Pinpoint the cell where the given text exists, returning its [X, Y] midpoint coordinate. 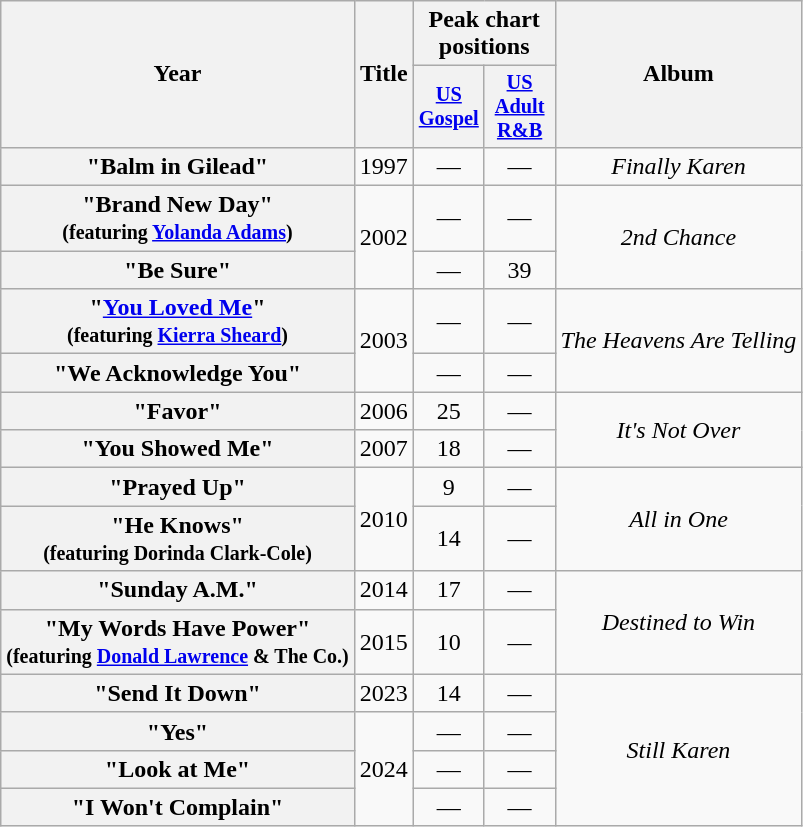
17 [448, 590]
"He Knows"(featuring Dorinda Clark-Cole) [178, 538]
The Heavens Are Telling [678, 340]
2023 [384, 693]
"You Loved Me"(featuring Kierra Sheard) [178, 322]
39 [520, 270]
"Sunday A.M." [178, 590]
18 [448, 449]
Still Karen [678, 750]
2010 [384, 520]
It's Not Over [678, 430]
2003 [384, 340]
"Favor" [178, 411]
2nd Chance [678, 238]
"Prayed Up" [178, 487]
10 [448, 642]
Year [178, 74]
"I Won't Complain" [178, 807]
USAdultR&B [520, 107]
Destined to Win [678, 622]
"Yes" [178, 731]
Title [384, 74]
"Be Sure" [178, 270]
2024 [384, 769]
Peak chart positions [484, 34]
All in One [678, 520]
Finally Karen [678, 166]
"Balm in Gilead" [178, 166]
2002 [384, 238]
1997 [384, 166]
"Brand New Day"(featuring Yolanda Adams) [178, 218]
Album [678, 74]
2015 [384, 642]
25 [448, 411]
"Look at Me" [178, 769]
2007 [384, 449]
"We Acknowledge You" [178, 373]
USGospel [448, 107]
"You Showed Me" [178, 449]
9 [448, 487]
"Send It Down" [178, 693]
"My Words Have Power"(featuring Donald Lawrence & The Co.) [178, 642]
2014 [384, 590]
2006 [384, 411]
